Provide the [x, y] coordinate of the cell's center where the given text is located.  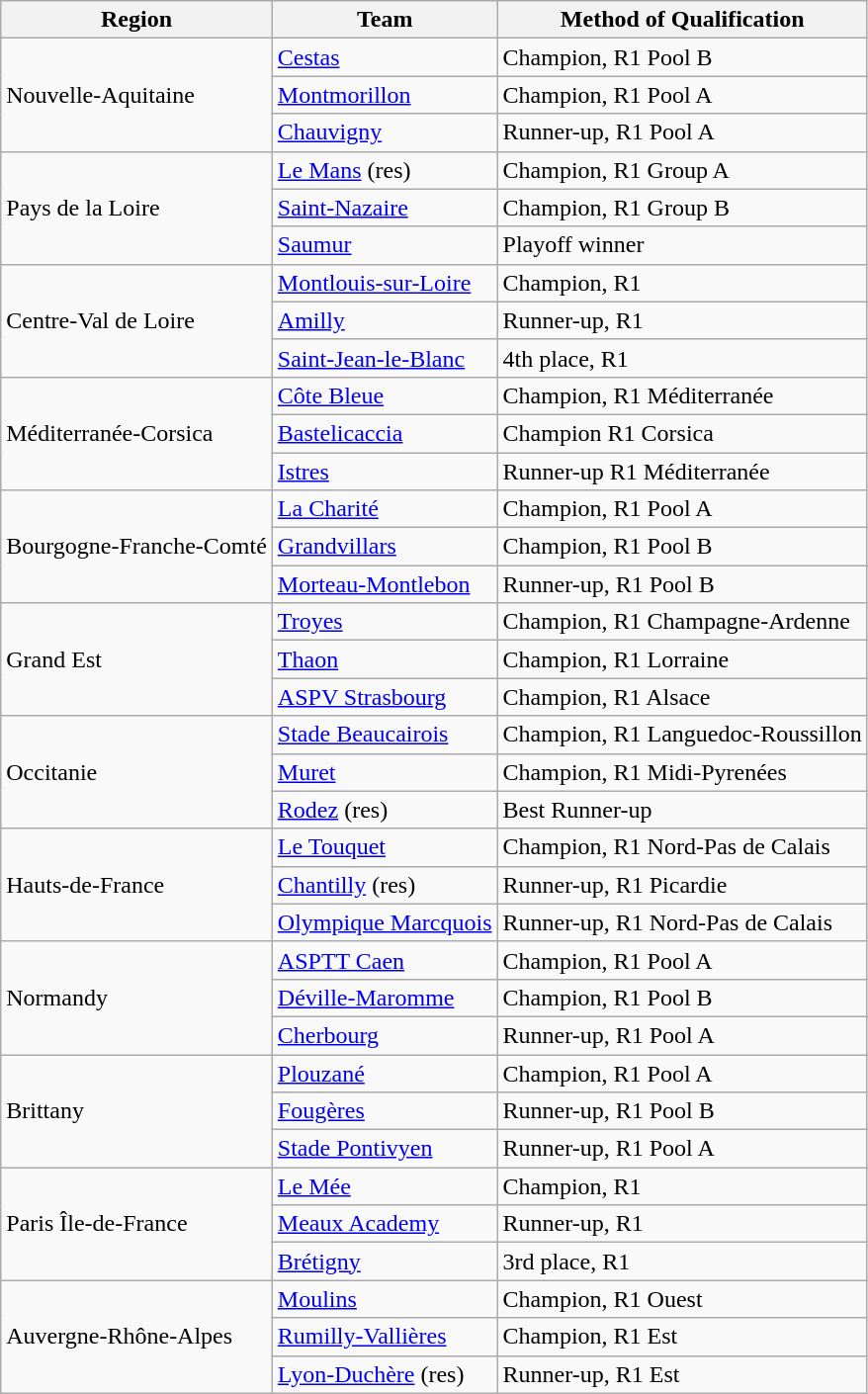
Champion, R1 Ouest [682, 1299]
Muret [385, 772]
Champion, R1 Alsace [682, 697]
Runner-up, R1 Est [682, 1374]
Chantilly (res) [385, 885]
Champion, R1 Languedoc-Roussillon [682, 735]
Champion, R1 Méditerranée [682, 395]
Morteau-Montlebon [385, 584]
Saint-Nazaire [385, 208]
Champion, R1 Est [682, 1337]
Le Mée [385, 1186]
Thaon [385, 659]
Montlouis-sur-Loire [385, 283]
Champion, R1 Group B [682, 208]
Runner-up, R1 Nord-Pas de Calais [682, 922]
Rumilly-Vallières [385, 1337]
Bastelicaccia [385, 433]
Grand Est [136, 659]
Nouvelle-Aquitaine [136, 95]
4th place, R1 [682, 358]
ASPTT Caen [385, 960]
Auvergne-Rhône-Alpes [136, 1337]
Bourgogne-Franche-Comté [136, 547]
Montmorillon [385, 95]
Champion, R1 Champagne-Ardenne [682, 622]
Cherbourg [385, 1035]
Saint-Jean-le-Blanc [385, 358]
Region [136, 20]
Pays de la Loire [136, 208]
Olympique Marcquois [385, 922]
Runner-up, R1 Picardie [682, 885]
Déville-Maromme [385, 998]
Stade Pontivyen [385, 1149]
Cestas [385, 57]
Côte Bleue [385, 395]
3rd place, R1 [682, 1262]
ASPV Strasbourg [385, 697]
Centre-Val de Loire [136, 320]
Champion, R1 Lorraine [682, 659]
Saumur [385, 245]
Brétigny [385, 1262]
Normandy [136, 998]
Champion R1 Corsica [682, 433]
Best Runner-up [682, 810]
Chauvigny [385, 132]
Istres [385, 472]
Champion, R1 Group A [682, 170]
Moulins [385, 1299]
La Charité [385, 509]
Troyes [385, 622]
Lyon-Duchère (res) [385, 1374]
Méditerranée-Corsica [136, 433]
Occitanie [136, 772]
Plouzané [385, 1073]
Champion, R1 Midi-Pyrenées [682, 772]
Paris Île-de-France [136, 1224]
Meaux Academy [385, 1224]
Rodez (res) [385, 810]
Champion, R1 Nord-Pas de Calais [682, 847]
Brittany [136, 1110]
Team [385, 20]
Le Touquet [385, 847]
Le Mans (res) [385, 170]
Grandvillars [385, 547]
Playoff winner [682, 245]
Method of Qualification [682, 20]
Runner-up R1 Méditerranée [682, 472]
Amilly [385, 320]
Fougères [385, 1111]
Hauts-de-France [136, 885]
Stade Beaucairois [385, 735]
